Find where the given text appears and provide that cell's center as (x, y) coordinate. 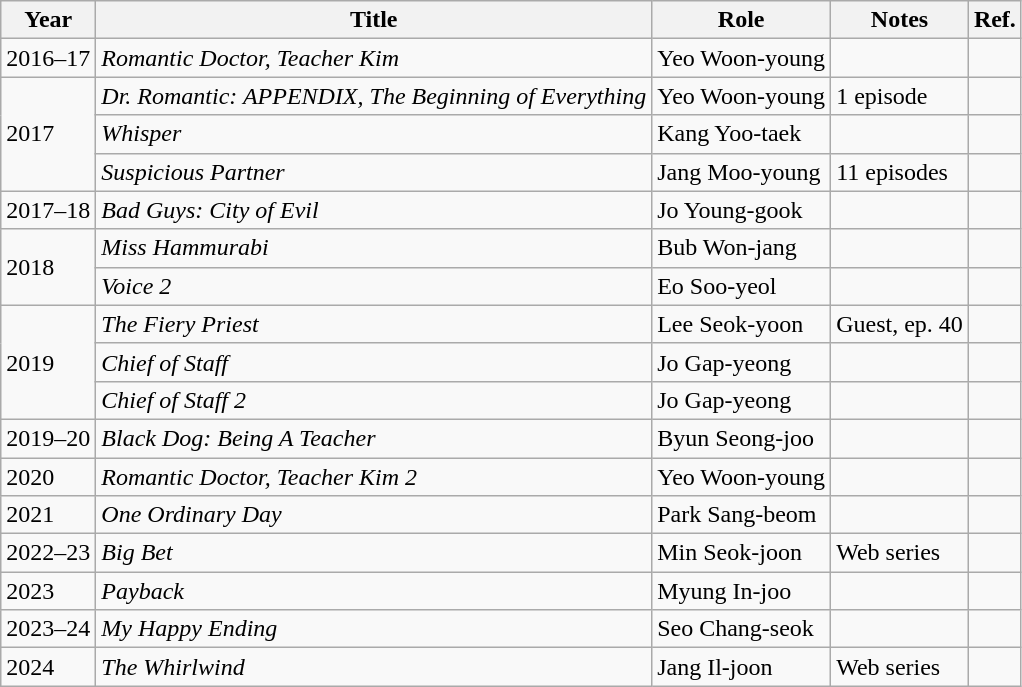
Whisper (374, 134)
One Ordinary Day (374, 515)
Park Sang-beom (742, 515)
2019 (48, 362)
Black Dog: Being A Teacher (374, 438)
My Happy Ending (374, 629)
2023 (48, 591)
Ref. (994, 20)
2019–20 (48, 438)
2018 (48, 267)
Chief of Staff 2 (374, 400)
2024 (48, 667)
Payback (374, 591)
2022–23 (48, 553)
Bad Guys: City of Evil (374, 210)
Kang Yoo-taek (742, 134)
Big Bet (374, 553)
Dr. Romantic: APPENDIX, The Beginning of Everything (374, 96)
2021 (48, 515)
The Fiery Priest (374, 324)
Romantic Doctor, Teacher Kim 2 (374, 477)
Byun Seong-joo (742, 438)
Jang Moo-young (742, 172)
Jang Il-joon (742, 667)
Title (374, 20)
Miss Hammurabi (374, 248)
Myung In-joo (742, 591)
Bub Won-jang (742, 248)
Voice 2 (374, 286)
2016–17 (48, 58)
Chief of Staff (374, 362)
11 episodes (900, 172)
Role (742, 20)
Min Seok-joon (742, 553)
Seo Chang-seok (742, 629)
Eo Soo-yeol (742, 286)
2020 (48, 477)
1 episode (900, 96)
Year (48, 20)
Notes (900, 20)
Lee Seok-yoon (742, 324)
2017 (48, 134)
Guest, ep. 40 (900, 324)
Romantic Doctor, Teacher Kim (374, 58)
Suspicious Partner (374, 172)
2017–18 (48, 210)
The Whirlwind (374, 667)
Jo Young-gook (742, 210)
2023–24 (48, 629)
